Locate the cell with the specified text and output its (X, Y) center coordinate. 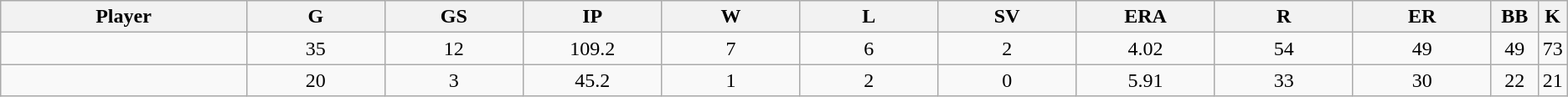
IP (592, 17)
3 (454, 80)
6 (869, 48)
0 (1007, 80)
45.2 (592, 80)
Player (124, 17)
K (1553, 17)
4.02 (1146, 48)
ERA (1146, 17)
1 (730, 80)
22 (1514, 80)
30 (1422, 80)
33 (1283, 80)
73 (1553, 48)
20 (315, 80)
12 (454, 48)
GS (454, 17)
W (730, 17)
SV (1007, 17)
109.2 (592, 48)
35 (315, 48)
54 (1283, 48)
BB (1514, 17)
G (315, 17)
R (1283, 17)
5.91 (1146, 80)
21 (1553, 80)
L (869, 17)
ER (1422, 17)
7 (730, 48)
